Search for the cell housing the specified text and yield its [X, Y] center coordinate. 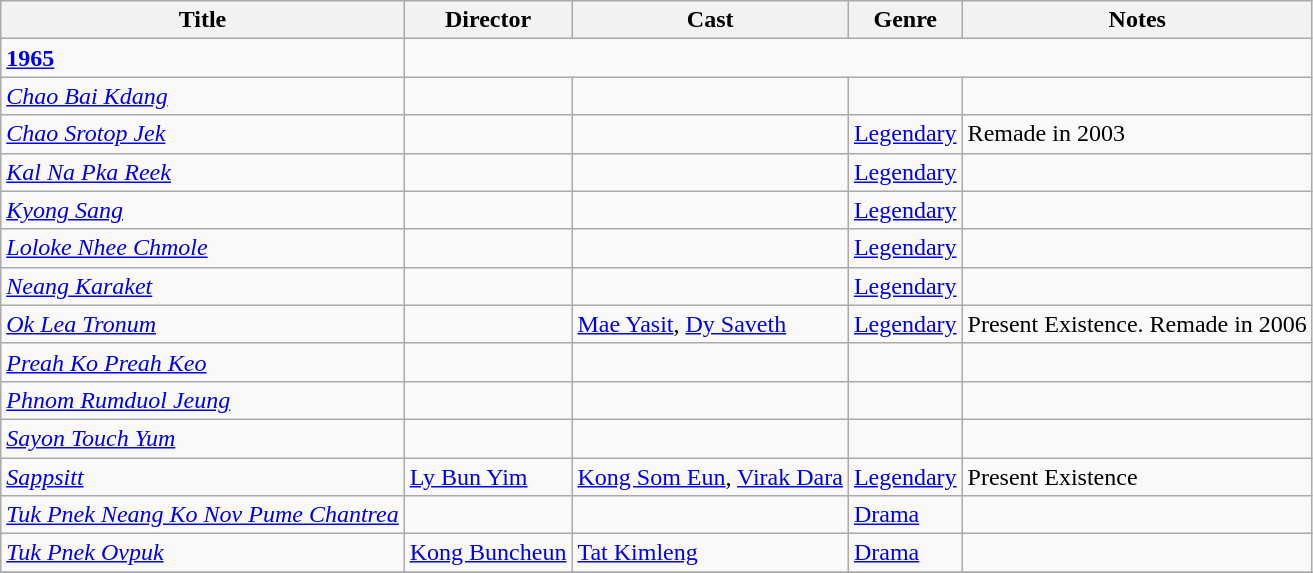
Title [202, 20]
Tuk Pnek Ovpuk [202, 553]
Preah Ko Preah Keo [202, 362]
Ok Lea Tronum [202, 324]
Director [488, 20]
Present Existence. Remade in 2006 [1137, 324]
Chao Bai Kdang [202, 96]
Remade in 2003 [1137, 134]
Mae Yasit, Dy Saveth [710, 324]
Sappsitt [202, 477]
Present Existence [1137, 477]
Cast [710, 20]
Loloke Nhee Chmole [202, 248]
Sayon Touch Yum [202, 438]
Ly Bun Yim [488, 477]
Kong Buncheun [488, 553]
Tuk Pnek Neang Ko Nov Pume Chantrea [202, 515]
Tat Kimleng [710, 553]
Chao Srotop Jek [202, 134]
Genre [905, 20]
Kyong Sang [202, 210]
Neang Karaket [202, 286]
Phnom Rumduol Jeung [202, 400]
1965 [202, 58]
Kal Na Pka Reek [202, 172]
Kong Som Eun, Virak Dara [710, 477]
Notes [1137, 20]
